Output the (x, y) coordinate of the center of the cell containing the given text.  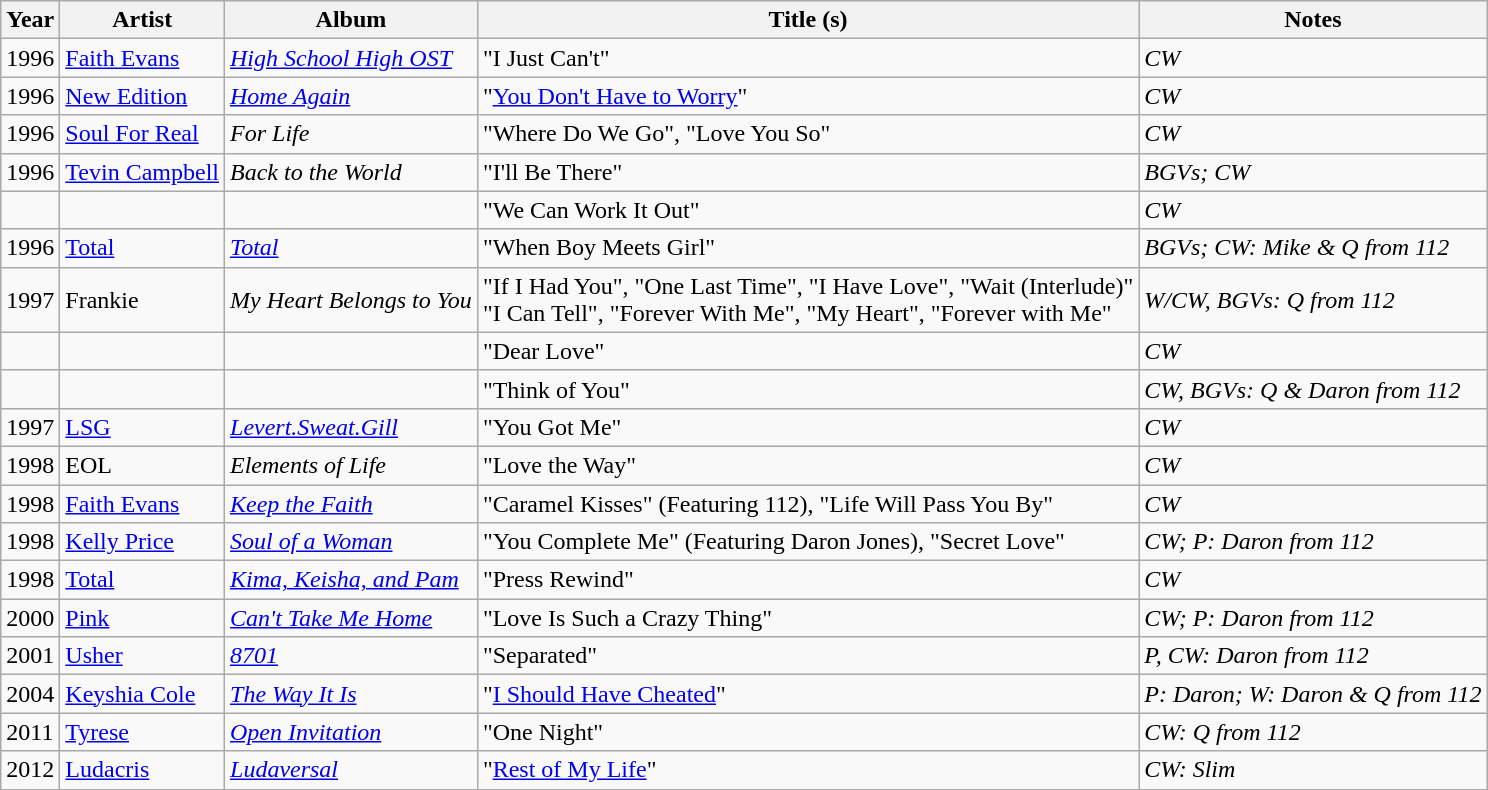
Year (30, 20)
"When Boy Meets Girl" (808, 248)
"Think of You" (808, 389)
"Dear Love" (808, 351)
"You Complete Me" (Featuring Daron Jones), "Secret Love" (808, 542)
"Caramel Kisses" (Featuring 112), "Life Will Pass You By" (808, 503)
2004 (30, 694)
Ludacris (142, 770)
2001 (30, 656)
"You Got Me" (808, 427)
P, CW: Daron from 112 (1313, 656)
Soul For Real (142, 134)
2011 (30, 732)
"Where Do We Go", "Love You So" (808, 134)
Frankie (142, 300)
My Heart Belongs to You (352, 300)
Artist (142, 20)
CW, BGVs: Q & Daron from 112 (1313, 389)
Album (352, 20)
Usher (142, 656)
Pink (142, 618)
The Way It Is (352, 694)
"I'll Be There" (808, 172)
Home Again (352, 96)
Ludaversal (352, 770)
Tyrese (142, 732)
Title (s) (808, 20)
Can't Take Me Home (352, 618)
"Love Is Such a Crazy Thing" (808, 618)
8701 (352, 656)
2012 (30, 770)
"We Can Work It Out" (808, 210)
CW: Q from 112 (1313, 732)
Tevin Campbell (142, 172)
Elements of Life (352, 465)
Keyshia Cole (142, 694)
Open Invitation (352, 732)
Kima, Keisha, and Pam (352, 580)
Kelly Price (142, 542)
For Life (352, 134)
"I Should Have Cheated" (808, 694)
2000 (30, 618)
Back to the World (352, 172)
CW: Slim (1313, 770)
"Separated" (808, 656)
"Rest of My Life" (808, 770)
EOL (142, 465)
"Love the Way" (808, 465)
Soul of a Woman (352, 542)
"I Just Can't" (808, 58)
Notes (1313, 20)
"If I Had You", "One Last Time", "I Have Love", "Wait (Interlude)""I Can Tell", "Forever With Me", "My Heart", "Forever with Me" (808, 300)
"You Don't Have to Worry" (808, 96)
W/CW, BGVs: Q from 112 (1313, 300)
High School High OST (352, 58)
Levert.Sweat.Gill (352, 427)
LSG (142, 427)
"Press Rewind" (808, 580)
BGVs; CW (1313, 172)
P: Daron; W: Daron & Q from 112 (1313, 694)
BGVs; CW: Mike & Q from 112 (1313, 248)
New Edition (142, 96)
Keep the Faith (352, 503)
"One Night" (808, 732)
